Scan for the cell matching the given text and deliver its [x, y] coordinate at center. 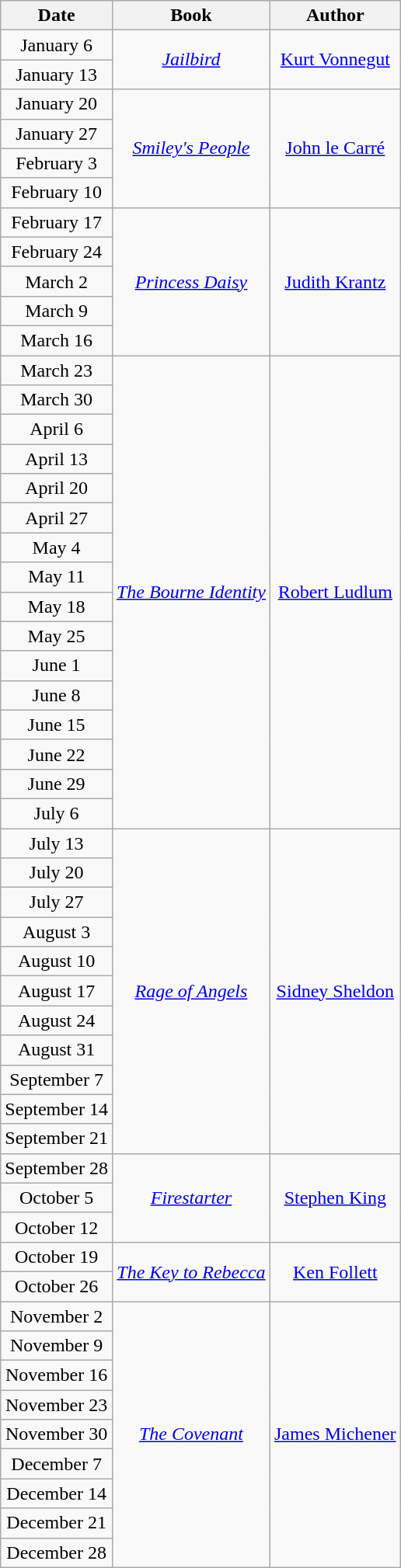
July 20 [57, 873]
January 13 [57, 75]
March 16 [57, 340]
February 10 [57, 193]
February 17 [57, 222]
James Michener [335, 1435]
May 18 [57, 607]
The Key to Rebecca [191, 1271]
October 12 [57, 1227]
March 2 [57, 281]
April 27 [57, 518]
January 20 [57, 104]
September 28 [57, 1168]
July 13 [57, 843]
June 8 [57, 695]
October 5 [57, 1198]
May 4 [57, 548]
April 6 [57, 429]
Robert Ludlum [335, 592]
April 13 [57, 459]
June 22 [57, 754]
The Covenant [191, 1435]
The Bourne Identity [191, 592]
June 29 [57, 784]
December 21 [57, 1523]
September 14 [57, 1109]
August 31 [57, 1050]
October 19 [57, 1257]
October 26 [57, 1286]
May 25 [57, 636]
March 9 [57, 311]
November 23 [57, 1405]
June 1 [57, 666]
Ken Follett [335, 1271]
January 6 [57, 45]
Smiley's People [191, 148]
August 10 [57, 961]
August 17 [57, 991]
February 3 [57, 163]
January 27 [57, 134]
March 23 [57, 370]
March 30 [57, 400]
Stephen King [335, 1198]
Sidney Sheldon [335, 991]
Rage of Angels [191, 991]
Date [57, 16]
December 14 [57, 1493]
August 3 [57, 932]
November 9 [57, 1346]
Princess Daisy [191, 281]
Judith Krantz [335, 281]
September 7 [57, 1080]
Jailbird [191, 60]
June 15 [57, 725]
August 24 [57, 1020]
May 11 [57, 577]
July 27 [57, 902]
December 7 [57, 1464]
November 16 [57, 1375]
November 2 [57, 1316]
December 28 [57, 1552]
Author [335, 16]
Book [191, 16]
July 6 [57, 813]
September 21 [57, 1139]
February 24 [57, 252]
April 20 [57, 488]
Kurt Vonnegut [335, 60]
John le Carré [335, 148]
November 30 [57, 1434]
Firestarter [191, 1198]
